For the text-containing cell, return its midpoint in (x, y) coordinate format. 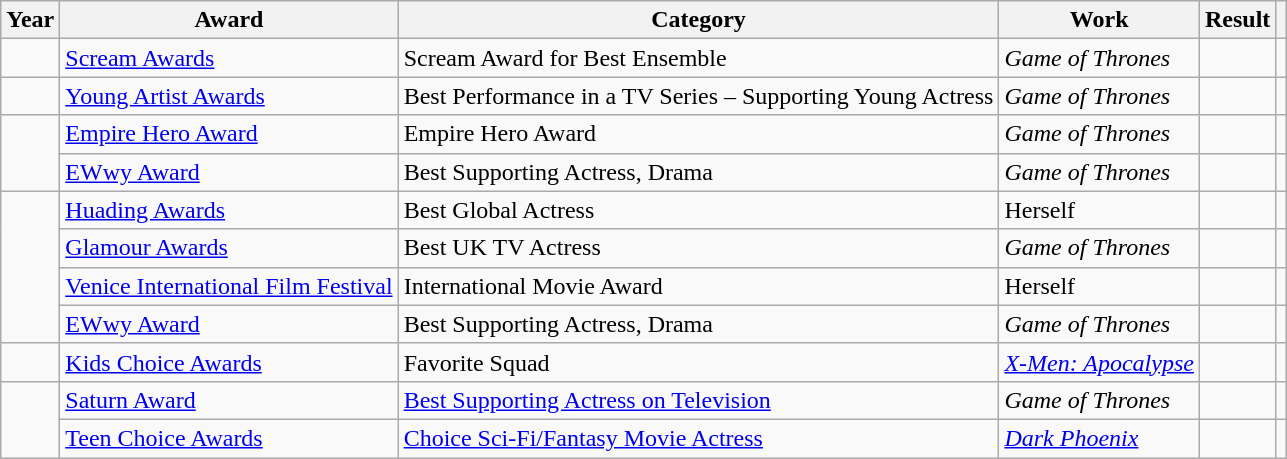
Saturn Award (229, 400)
Category (698, 20)
Favorite Squad (698, 362)
Scream Awards (229, 58)
International Movie Award (698, 286)
Best Performance in a TV Series – Supporting Young Actress (698, 96)
Best Global Actress (698, 210)
Best UK TV Actress (698, 248)
Award (229, 20)
Glamour Awards (229, 248)
Best Supporting Actress on Television (698, 400)
Choice Sci-Fi/Fantasy Movie Actress (698, 438)
Young Artist Awards (229, 96)
Work (1100, 20)
Kids Choice Awards (229, 362)
X-Men: Apocalypse (1100, 362)
Dark Phoenix (1100, 438)
Teen Choice Awards (229, 438)
Huading Awards (229, 210)
Scream Award for Best Ensemble (698, 58)
Venice International Film Festival (229, 286)
Year (30, 20)
Result (1237, 20)
